Provide the [x, y] coordinate of the cell's center where the given text is located.  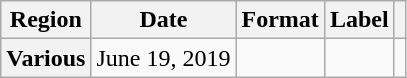
Region [46, 20]
Format [280, 20]
Various [46, 58]
Label [359, 20]
June 19, 2019 [164, 58]
Date [164, 20]
